For the text-containing cell, return its midpoint in [x, y] coordinate format. 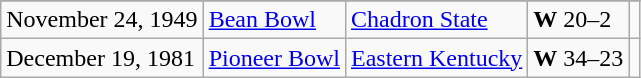
W 20–2 [578, 20]
December 19, 1981 [102, 58]
Chadron State [436, 20]
November 24, 1949 [102, 20]
Pioneer Bowl [274, 58]
W 34–23 [578, 58]
Eastern Kentucky [436, 58]
Bean Bowl [274, 20]
